Determine the (X, Y) coordinate at the center of the cell enclosing the given text.  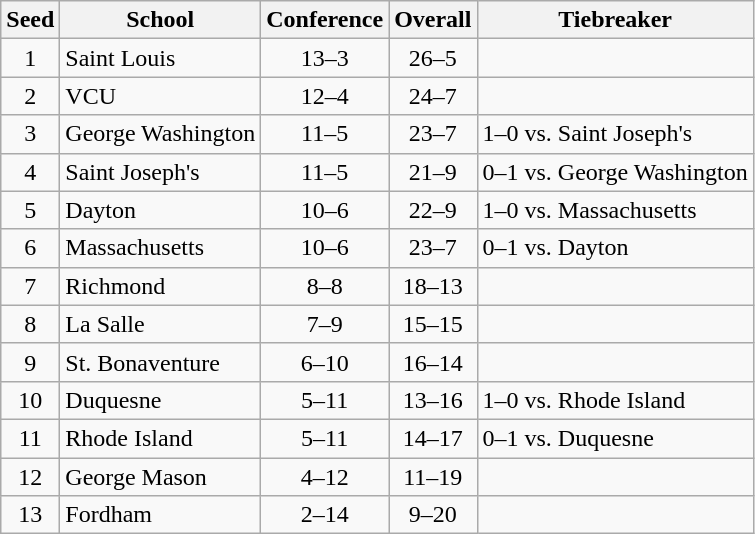
3 (30, 134)
La Salle (160, 324)
Rhode Island (160, 438)
12–4 (325, 96)
7–9 (325, 324)
Saint Louis (160, 58)
School (160, 20)
Dayton (160, 210)
1–0 vs. Saint Joseph's (615, 134)
5 (30, 210)
Saint Joseph's (160, 172)
0–1 vs. Dayton (615, 248)
12 (30, 477)
Overall (433, 20)
2 (30, 96)
13–3 (325, 58)
26–5 (433, 58)
4 (30, 172)
George Mason (160, 477)
9 (30, 362)
1–0 vs. Massachusetts (615, 210)
1 (30, 58)
Tiebreaker (615, 20)
8 (30, 324)
15–15 (433, 324)
11–19 (433, 477)
0–1 vs. George Washington (615, 172)
1–0 vs. Rhode Island (615, 400)
7 (30, 286)
VCU (160, 96)
9–20 (433, 515)
Richmond (160, 286)
18–13 (433, 286)
22–9 (433, 210)
24–7 (433, 96)
8–8 (325, 286)
Massachusetts (160, 248)
10 (30, 400)
0–1 vs. Duquesne (615, 438)
Seed (30, 20)
Duquesne (160, 400)
13 (30, 515)
16–14 (433, 362)
Fordham (160, 515)
George Washington (160, 134)
21–9 (433, 172)
St. Bonaventure (160, 362)
6–10 (325, 362)
Conference (325, 20)
11 (30, 438)
4–12 (325, 477)
14–17 (433, 438)
2–14 (325, 515)
6 (30, 248)
13–16 (433, 400)
